Identify which cell holds the provided text, then report its (X, Y) central coordinate. 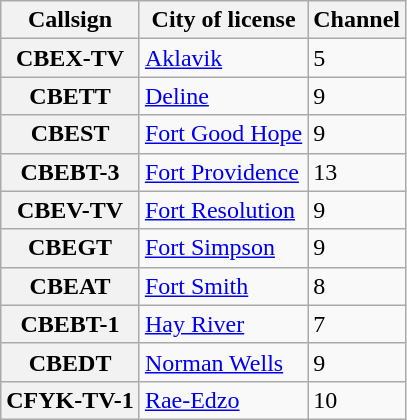
Aklavik (223, 58)
Rae-Edzo (223, 400)
CBEDT (70, 362)
Channel (357, 20)
CBEBT-3 (70, 172)
CFYK-TV-1 (70, 400)
CBEX-TV (70, 58)
CBEST (70, 134)
Fort Good Hope (223, 134)
Fort Simpson (223, 248)
Deline (223, 96)
Fort Smith (223, 286)
Callsign (70, 20)
5 (357, 58)
CBEV-TV (70, 210)
Fort Providence (223, 172)
13 (357, 172)
City of license (223, 20)
CBEAT (70, 286)
8 (357, 286)
10 (357, 400)
Hay River (223, 324)
CBEGT (70, 248)
CBEBT-1 (70, 324)
CBETT (70, 96)
Norman Wells (223, 362)
Fort Resolution (223, 210)
7 (357, 324)
